For the text-containing cell, return its midpoint in [x, y] coordinate format. 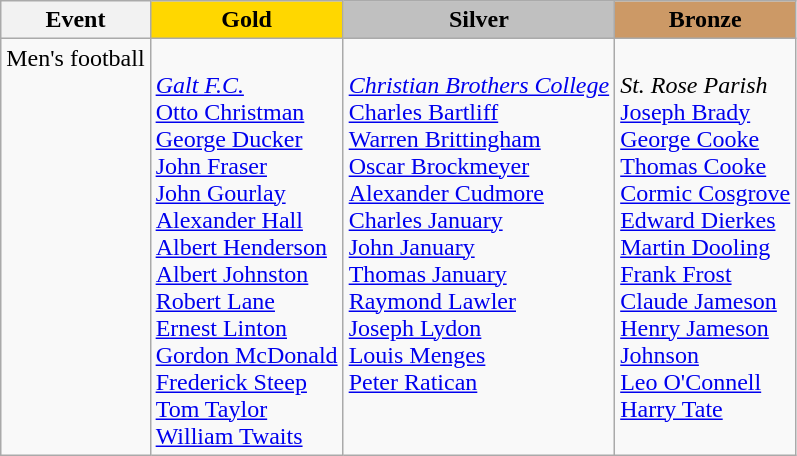
Bronze [706, 20]
Men's football [76, 247]
Event [76, 20]
Silver [479, 20]
Gold [246, 20]
